Determine the (X, Y) coordinate at the center of the cell enclosing the given text.  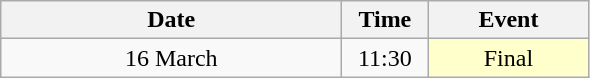
Event (508, 20)
Final (508, 58)
Date (172, 20)
Time (385, 20)
16 March (172, 58)
11:30 (385, 58)
